Extract the (x, y) coordinate from the center of the cell holding the provided text.  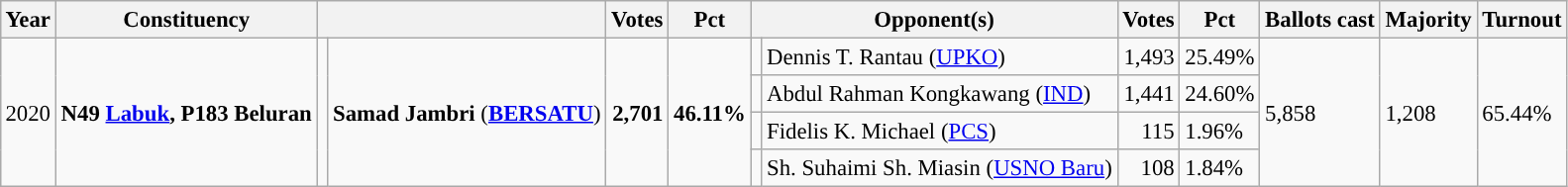
Ballots cast (1319, 20)
Dennis T. Rantau (UPKO) (939, 56)
Majority (1428, 20)
1,441 (1149, 94)
46.11% (709, 112)
Opponent(s) (934, 20)
Sh. Suhaimi Sh. Miasin (USNO Baru) (939, 168)
65.44% (1521, 112)
25.49% (1220, 56)
2020 (28, 112)
1,493 (1149, 56)
N49 Labuk, P183 Beluran (186, 112)
2,701 (638, 112)
1.84% (1220, 168)
Turnout (1521, 20)
1,208 (1428, 112)
Abdul Rahman Kongkawang (IND) (939, 94)
24.60% (1220, 94)
5,858 (1319, 112)
115 (1149, 132)
Fidelis K. Michael (PCS) (939, 132)
Year (28, 20)
108 (1149, 168)
Samad Jambri (BERSATU) (468, 112)
1.96% (1220, 132)
Constituency (186, 20)
